Detect which cell encompasses the target text, then output its [x, y] center coordinate. 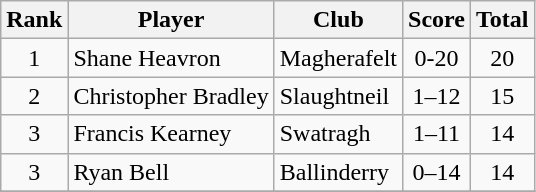
Club [338, 20]
1–12 [437, 96]
Ryan Bell [171, 172]
Swatragh [338, 134]
Magherafelt [338, 58]
2 [34, 96]
0–14 [437, 172]
Shane Heavron [171, 58]
Francis Kearney [171, 134]
Rank [34, 20]
Score [437, 20]
1 [34, 58]
Slaughtneil [338, 96]
1–11 [437, 134]
Ballinderry [338, 172]
0-20 [437, 58]
Christopher Bradley [171, 96]
Total [503, 20]
20 [503, 58]
15 [503, 96]
Player [171, 20]
